Detect which cell encompasses the target text, then output its [x, y] center coordinate. 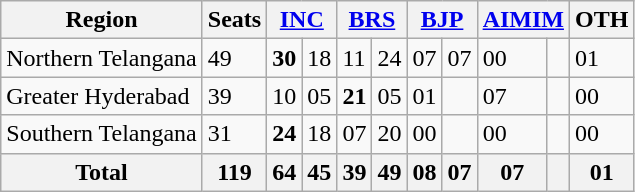
Greater Hyderabad [102, 96]
Total [102, 172]
45 [320, 172]
119 [234, 172]
BRS [372, 20]
31 [234, 134]
Seats [234, 20]
Northern Telangana [102, 58]
INC [302, 20]
BJP [442, 20]
20 [390, 134]
11 [354, 58]
Region [102, 20]
10 [284, 96]
OTH [601, 20]
64 [284, 172]
30 [284, 58]
21 [354, 96]
08 [424, 172]
AIMIM [523, 20]
Southern Telangana [102, 134]
